Determine the [X, Y] coordinate at the center of the cell enclosing the given text.  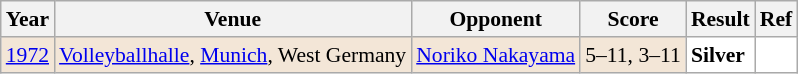
Noriko Nakayama [496, 55]
5–11, 3–11 [633, 55]
Ref [776, 19]
Silver [720, 55]
Score [633, 19]
Volleyballhalle, Munich, West Germany [232, 55]
Venue [232, 19]
Opponent [496, 19]
1972 [28, 55]
Year [28, 19]
Result [720, 19]
